From the cell containing the given text, extract its center point as [X, Y] coordinate. 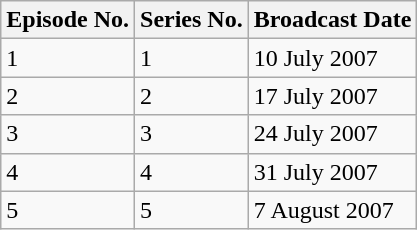
Episode No. [68, 20]
10 July 2007 [332, 58]
31 July 2007 [332, 172]
Broadcast Date [332, 20]
7 August 2007 [332, 210]
17 July 2007 [332, 96]
24 July 2007 [332, 134]
Series No. [192, 20]
